Identify which cell holds the provided text, then report its (x, y) central coordinate. 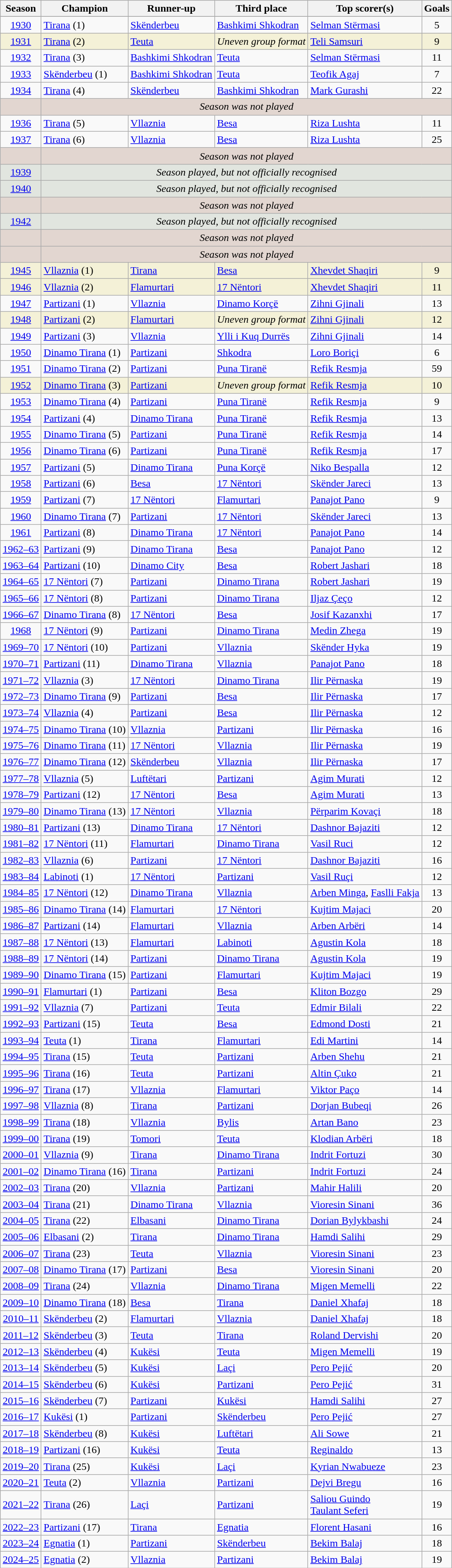
Tirana (19) (85, 1139)
Partizani (10) (85, 565)
7 (437, 74)
1976–77 (21, 762)
Partizani (12) (85, 795)
Labinoti (1) (85, 877)
Vasil Ruci (365, 844)
Vllaznia (1) (85, 271)
Skënderbeu (8) (85, 1433)
2012–13 (21, 1352)
Edmir Bilali (365, 1008)
1954 (21, 418)
Saliou GuindoTaulant Seferi (365, 1504)
Florent Hasani (365, 1527)
1972–73 (21, 696)
Skënderbeu (1) (85, 74)
2024–25 (21, 1560)
2017–18 (21, 1433)
1979–80 (21, 811)
Edmond Dosti (365, 1024)
1997–98 (21, 1106)
1994–95 (21, 1057)
Season (21, 9)
Skënderbeu (7) (85, 1401)
Dinamo Tirana (3) (85, 385)
Dinamo Tirana (17) (85, 1270)
1937 (21, 139)
Skënderbeu (2) (85, 1319)
Vllaznia (8) (85, 1106)
2003–04 (21, 1204)
2001–02 (21, 1171)
1958 (21, 484)
Medin Zhega (365, 631)
Partizani (5) (85, 467)
1966–67 (21, 614)
1949 (21, 336)
Tirana (4) (85, 90)
Skënderbeu (5) (85, 1368)
17 Nëntori (10) (85, 647)
Dorian Bylykbashi (365, 1220)
1988–89 (21, 958)
Kyrian Nwabueze (365, 1466)
Teofik Agaj (365, 74)
1945 (21, 271)
Teuta (2) (85, 1482)
Përparim Kovaçi (365, 811)
1930 (21, 25)
Bylis (262, 1122)
Artan Bano (365, 1122)
17 Nëntori (13) (85, 942)
Vllaznia (3) (85, 680)
Elbasani (171, 1220)
Partizani (17) (85, 1527)
17 Nëntori (11) (85, 844)
1952 (21, 385)
1973–74 (21, 713)
26 (437, 1106)
1986–87 (21, 926)
Dinamo Tirana (11) (85, 746)
Tirana (6) (85, 139)
Vllaznia (4) (85, 713)
Partizani (4) (85, 418)
Vllaznia (7) (85, 1008)
1963–64 (21, 565)
Ali Sowe (365, 1433)
59 (437, 369)
1965–66 (21, 598)
Vllaznia (2) (85, 287)
Skënderbeu (4) (85, 1352)
2019–20 (21, 1466)
1996–97 (21, 1090)
Tirana (22) (85, 1220)
Josif Kazanxhi (365, 614)
2011–12 (21, 1335)
Skënder Hyka (365, 647)
1968 (21, 631)
Tirana (26) (85, 1504)
Elbasani (2) (85, 1237)
25 (437, 139)
Partizani (13) (85, 827)
2000–01 (21, 1155)
Partizani (8) (85, 533)
Skënderbeu (3) (85, 1335)
1978–79 (21, 795)
Dinamo Tirana (12) (85, 762)
1942 (21, 222)
Kliton Bozgo (365, 991)
1951 (21, 369)
1936 (21, 123)
10 (437, 385)
2004–05 (21, 1220)
Vllaznia (6) (85, 860)
Ylli i Kuq Durrës (262, 336)
Tirana (20) (85, 1188)
Tirana (3) (85, 58)
1980–81 (21, 827)
Dinamo Tirana (5) (85, 434)
Third place (262, 9)
31 (437, 1384)
Teli Samsuri (365, 41)
Tirana (17) (85, 1090)
2016–17 (21, 1417)
Dinamo Korçë (262, 303)
2015–16 (21, 1401)
2020–21 (21, 1482)
1934 (21, 90)
Partizani (16) (85, 1450)
Dinamo Tirana (1) (85, 352)
Tirana (18) (85, 1122)
Top scorer(s) (365, 9)
1984–85 (21, 893)
Tomori (171, 1139)
1957 (21, 467)
Dinamo City (171, 565)
1975–76 (21, 746)
Tirana (21) (85, 1204)
Altin Çuko (365, 1073)
Vllaznia (5) (85, 778)
Reginaldo (365, 1450)
1987–88 (21, 942)
Flamurtari (1) (85, 991)
1959 (21, 500)
Viktor Paço (365, 1090)
Mahir Halili (365, 1188)
1948 (21, 320)
1960 (21, 516)
17 Nëntori (14) (85, 958)
Vasil Ruçi (365, 877)
1998–99 (21, 1122)
2010–11 (21, 1319)
17 Nëntori (12) (85, 893)
1982–83 (21, 860)
Arben Shehu (365, 1057)
17 Nëntori (7) (85, 582)
1993–94 (21, 1040)
2013–14 (21, 1368)
1940 (21, 188)
1950 (21, 352)
1974–75 (21, 729)
Partizani (1) (85, 303)
1946 (21, 287)
Labinoti (262, 942)
Dinamo Tirana (9) (85, 696)
Partizani (9) (85, 549)
Kukësi (1) (85, 1417)
Arben Minga, Faslli Fakja (365, 893)
1992–93 (21, 1024)
Champion (85, 9)
1999–00 (21, 1139)
Partizani (2) (85, 320)
Tirana (5) (85, 123)
1955 (21, 434)
Vllaznia (9) (85, 1155)
1995–96 (21, 1073)
Dinamo Tirana (16) (85, 1171)
30 (437, 1155)
Iljaz Çeço (365, 598)
Egnatia (2) (85, 1560)
Shkodra (262, 352)
Dinamo Tirana (14) (85, 909)
1991–92 (21, 1008)
1981–82 (21, 844)
Egnatia (1) (85, 1543)
Klodian Arbëri (365, 1139)
Niko Bespalla (365, 467)
Partizani (3) (85, 336)
2005–06 (21, 1237)
2022–23 (21, 1527)
1990–91 (21, 991)
Dinamo Tirana (8) (85, 614)
Partizani (15) (85, 1024)
Dinamo Tirana (6) (85, 451)
Teuta (1) (85, 1040)
1932 (21, 58)
Dinamo Tirana (15) (85, 975)
2014–15 (21, 1384)
Dinamo Tirana (7) (85, 516)
1956 (21, 451)
1961 (21, 533)
1953 (21, 401)
1985–86 (21, 909)
Dejvi Bregu (365, 1482)
2006–07 (21, 1253)
2007–08 (21, 1270)
36 (437, 1204)
Tirana (24) (85, 1286)
1989–90 (21, 975)
Skënderbeu (6) (85, 1384)
Loro Boriçi (365, 352)
2009–10 (21, 1303)
6 (437, 352)
2018–19 (21, 1450)
2008–09 (21, 1286)
Dinamo Tirana (2) (85, 369)
Tirana (2) (85, 41)
1983–84 (21, 877)
Goals (437, 9)
1977–78 (21, 778)
1933 (21, 74)
1970–71 (21, 664)
17 Nëntori (9) (85, 631)
1964–65 (21, 582)
1939 (21, 172)
Puna Korçë (262, 467)
Tirana (16) (85, 1073)
Tirana (15) (85, 1057)
Partizani (11) (85, 664)
Dinamo Tirana (18) (85, 1303)
Dinamo Tirana (4) (85, 401)
Tirana (25) (85, 1466)
2021–22 (21, 1504)
Partizani (6) (85, 484)
2002–03 (21, 1188)
Tirana (1) (85, 25)
Dinamo Tirana (10) (85, 729)
Partizani (14) (85, 926)
1969–70 (21, 647)
1931 (21, 41)
Roland Dervishi (365, 1335)
Partizani (7) (85, 500)
Edi Martini (365, 1040)
5 (437, 25)
2023–24 (21, 1543)
Tirana (23) (85, 1253)
1947 (21, 303)
Egnatia (262, 1527)
Mark Gurashi (365, 90)
1962–63 (21, 549)
Dinamo Tirana (13) (85, 811)
Arben Arbëri (365, 926)
Runner-up (171, 9)
1971–72 (21, 680)
17 Nëntori (8) (85, 598)
Dorjan Bubeqi (365, 1106)
